Extract the [X, Y] coordinate from the center of the cell holding the provided text.  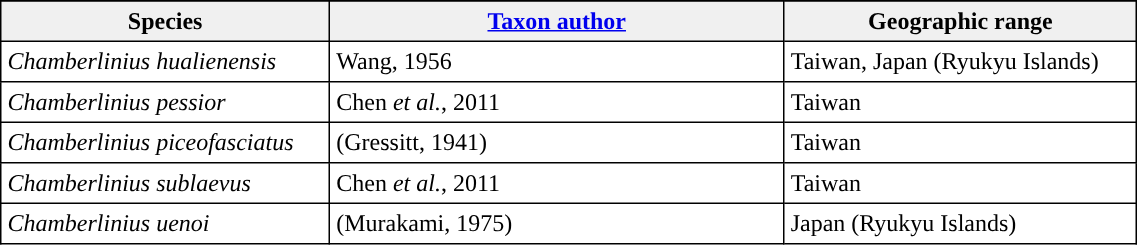
(Gressitt, 1941) [557, 142]
Chamberlinius pessior [166, 102]
Species [166, 21]
Chamberlinius hualienensis [166, 61]
Taiwan, Japan (Ryukyu Islands) [960, 61]
Wang, 1956 [557, 61]
Chamberlinius sublaevus [166, 183]
Geographic range [960, 21]
Japan (Ryukyu Islands) [960, 223]
Taxon author [557, 21]
(Murakami, 1975) [557, 223]
Chamberlinius piceofasciatus [166, 142]
Chamberlinius uenoi [166, 223]
